For the text-containing cell, return its midpoint in (X, Y) coordinate format. 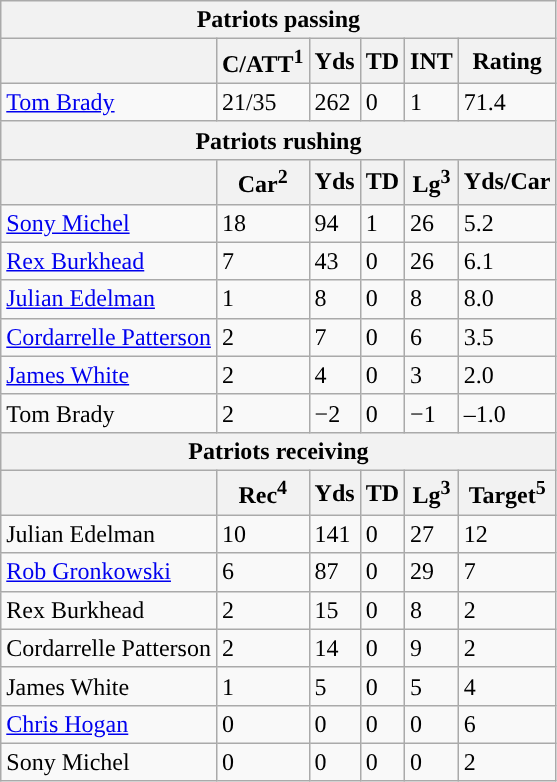
262 (334, 102)
Patriots passing (278, 20)
6.1 (507, 261)
29 (432, 572)
Patriots rushing (278, 140)
Target5 (507, 492)
21/35 (262, 102)
18 (262, 223)
3.5 (507, 337)
Car2 (262, 182)
Patriots receiving (278, 451)
2.0 (507, 375)
141 (334, 534)
15 (334, 610)
Rob Gronkowski (109, 572)
8.0 (507, 299)
−1 (432, 413)
Yds/Car (507, 182)
94 (334, 223)
9 (432, 648)
27 (432, 534)
C/ATT1 (262, 62)
3 (432, 375)
71.4 (507, 102)
Rec4 (262, 492)
INT (432, 62)
–1.0 (507, 413)
10 (262, 534)
87 (334, 572)
−2 (334, 413)
Chris Hogan (109, 724)
14 (334, 648)
43 (334, 261)
Rating (507, 62)
5.2 (507, 223)
12 (507, 534)
